Scan for the cell matching the given text and deliver its [x, y] coordinate at center. 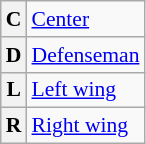
L [14, 90]
Left wing [85, 90]
Right wing [85, 126]
Defenseman [85, 55]
C [14, 19]
D [14, 55]
R [14, 126]
Center [85, 19]
